Locate the cell with the specified text and output its [X, Y] center coordinate. 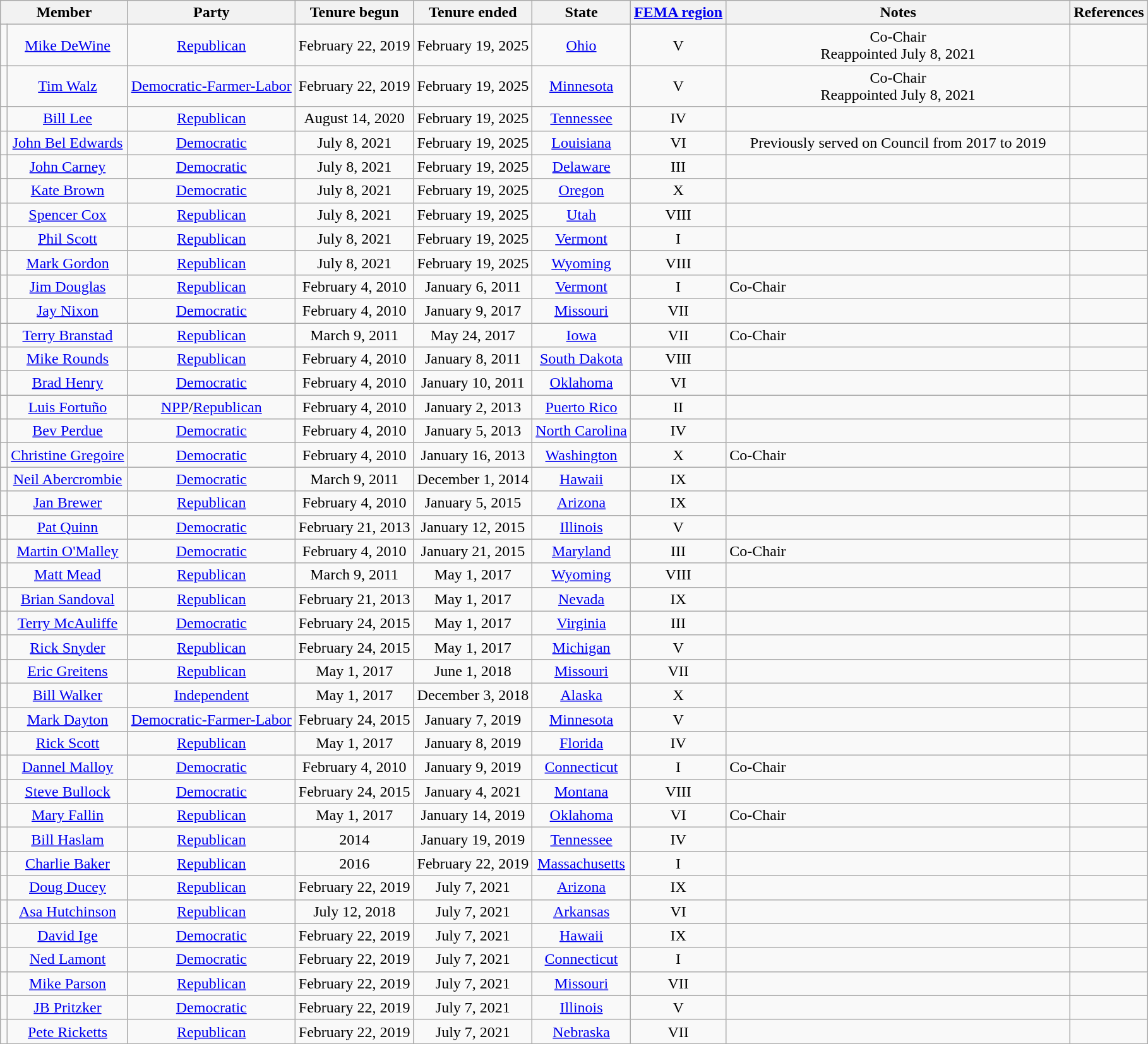
August 14, 2020 [354, 119]
January 8, 2011 [473, 359]
Eric Greitens [68, 671]
January 21, 2015 [473, 551]
Member [64, 13]
January 14, 2019 [473, 816]
Previously served on Council from 2017 to 2019 [898, 143]
Tenure begun [354, 13]
Alaska [582, 695]
Rick Snyder [68, 647]
Arkansas [582, 911]
May 24, 2017 [473, 335]
January 5, 2013 [473, 431]
Terry McAuliffe [68, 623]
Oregon [582, 191]
South Dakota [582, 359]
July 12, 2018 [354, 911]
State [582, 13]
Spencer Cox [68, 215]
Mike DeWine [68, 45]
Neil Abercrombie [68, 479]
Independent [211, 695]
Party [211, 13]
Terry Branstad [68, 335]
North Carolina [582, 431]
John Carney [68, 167]
Matt Mead [68, 575]
Ohio [582, 45]
Washington [582, 455]
NPP/Republican [211, 407]
Tenure ended [473, 13]
Luis Fortuño [68, 407]
Martin O'Malley [68, 551]
December 3, 2018 [473, 695]
January 5, 2015 [473, 503]
January 4, 2021 [473, 792]
Michigan [582, 647]
References [1109, 13]
Maryland [582, 551]
Dannel Malloy [68, 768]
Rick Scott [68, 744]
Jim Douglas [68, 287]
Doug Ducey [68, 887]
Mary Fallin [68, 816]
January 8, 2019 [473, 744]
Bill Walker [68, 695]
Mark Dayton [68, 719]
Phil Scott [68, 239]
Virginia [582, 623]
Brad Henry [68, 383]
Bill Haslam [68, 839]
2016 [354, 863]
January 6, 2011 [473, 287]
December 1, 2014 [473, 479]
January 9, 2017 [473, 311]
June 1, 2018 [473, 671]
Pat Quinn [68, 527]
Mike Rounds [68, 359]
David Ige [68, 935]
Jan Brewer [68, 503]
Brian Sandoval [68, 599]
II [678, 407]
Massachusetts [582, 863]
Tim Walz [68, 86]
January 7, 2019 [473, 719]
January 2, 2013 [473, 407]
January 10, 2011 [473, 383]
January 9, 2019 [473, 768]
Christine Gregoire [68, 455]
Louisiana [582, 143]
Nevada [582, 599]
Montana [582, 792]
Mike Parson [68, 983]
Utah [582, 215]
January 16, 2013 [473, 455]
Pete Ricketts [68, 1031]
2014 [354, 839]
Iowa [582, 335]
Charlie Baker [68, 863]
Steve Bullock [68, 792]
Kate Brown [68, 191]
Delaware [582, 167]
JB Pritzker [68, 1007]
January 19, 2019 [473, 839]
Nebraska [582, 1031]
Bev Perdue [68, 431]
John Bel Edwards [68, 143]
Florida [582, 744]
Bill Lee [68, 119]
Puerto Rico [582, 407]
Ned Lamont [68, 959]
Notes [898, 13]
January 12, 2015 [473, 527]
Jay Nixon [68, 311]
Mark Gordon [68, 263]
FEMA region [678, 13]
Asa Hutchinson [68, 911]
